Locate the cell with the specified text and output its [x, y] center coordinate. 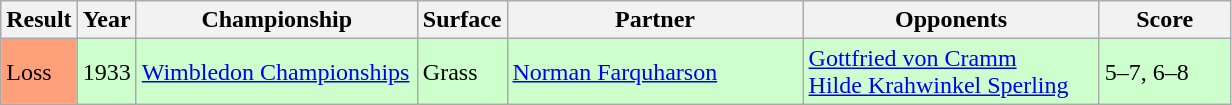
Grass [462, 72]
Score [1164, 20]
Loss [39, 72]
Championship [276, 20]
Surface [462, 20]
Partner [655, 20]
Opponents [951, 20]
5–7, 6–8 [1164, 72]
1933 [106, 72]
Result [39, 20]
Wimbledon Championships [276, 72]
Norman Farquharson [655, 72]
Year [106, 20]
Gottfried von Cramm Hilde Krahwinkel Sperling [951, 72]
